From the cell containing the given text, extract its center point as [x, y] coordinate. 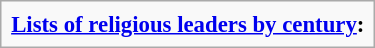
Lists of religious leaders by century: [188, 24]
